Pinpoint the cell where the given text exists, returning its (X, Y) midpoint coordinate. 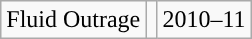
2010–11 (204, 20)
Fluid Outrage (74, 20)
